From the cell containing the given text, extract its center point as (x, y) coordinate. 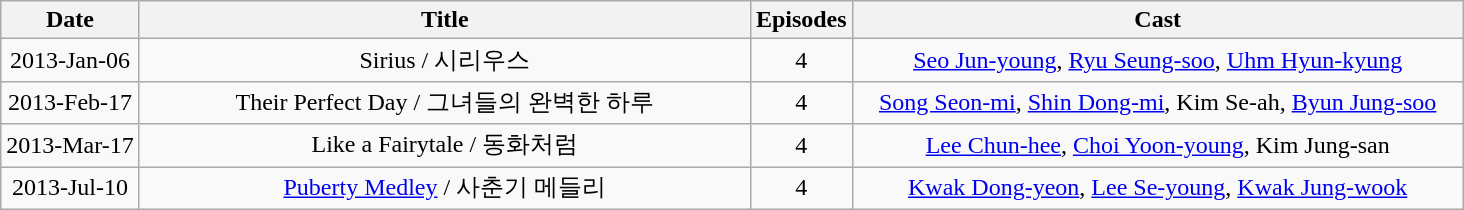
2013-Mar-17 (70, 146)
Sirius / 시리우스 (444, 60)
Title (444, 20)
Seo Jun-young, Ryu Seung-soo, Uhm Hyun-kyung (1158, 60)
Lee Chun-hee, Choi Yoon-young, Kim Jung-san (1158, 146)
Episodes (801, 20)
Song Seon-mi, Shin Dong-mi, Kim Se-ah, Byun Jung-soo (1158, 102)
Date (70, 20)
Their Perfect Day / 그녀들의 완벽한 하루 (444, 102)
Cast (1158, 20)
2013-Jul-10 (70, 188)
Like a Fairytale / 동화처럼 (444, 146)
2013-Feb-17 (70, 102)
Puberty Medley / 사춘기 메들리 (444, 188)
Kwak Dong-yeon, Lee Se-young, Kwak Jung-wook (1158, 188)
2013-Jan-06 (70, 60)
